Output the (X, Y) coordinate of the center of the cell containing the given text.  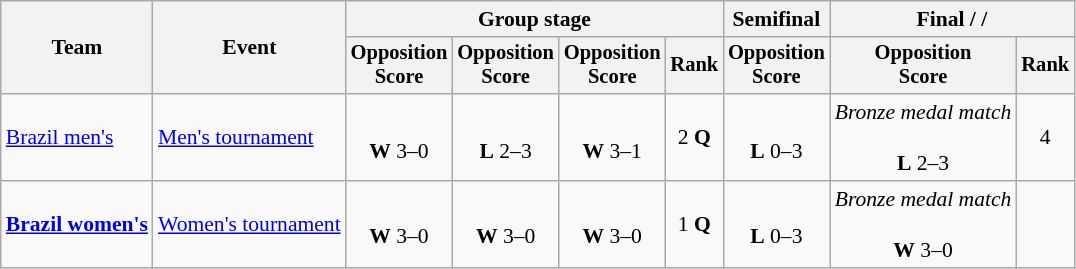
2 Q (694, 138)
Event (250, 48)
1 Q (694, 224)
4 (1045, 138)
L 2–3 (506, 138)
Women's tournament (250, 224)
Bronze medal matchL 2–3 (924, 138)
Brazil men's (77, 138)
Group stage (534, 19)
W 3–1 (612, 138)
Final / / (952, 19)
Bronze medal matchW 3–0 (924, 224)
Brazil women's (77, 224)
Semifinal (776, 19)
Men's tournament (250, 138)
Team (77, 48)
